Search for the cell housing the specified text and yield its (X, Y) center coordinate. 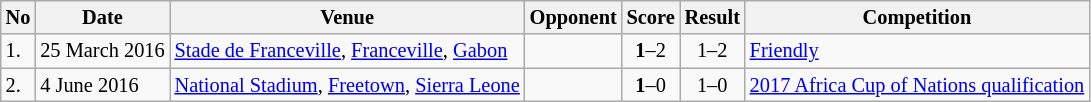
4 June 2016 (102, 85)
25 March 2016 (102, 51)
No (18, 17)
National Stadium, Freetown, Sierra Leone (348, 85)
Competition (917, 17)
Score (651, 17)
Result (712, 17)
Opponent (574, 17)
Venue (348, 17)
Friendly (917, 51)
Stade de Franceville, Franceville, Gabon (348, 51)
2. (18, 85)
1. (18, 51)
2017 Africa Cup of Nations qualification (917, 85)
Date (102, 17)
